Provide the (x, y) coordinate of the cell's center where the given text is located.  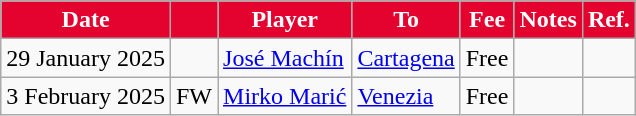
Notes (548, 20)
José Machín (285, 58)
FW (194, 96)
Fee (487, 20)
Ref. (608, 20)
Venezia (406, 96)
Mirko Marić (285, 96)
3 February 2025 (86, 96)
29 January 2025 (86, 58)
To (406, 20)
Cartagena (406, 58)
Player (285, 20)
Date (86, 20)
